Return the (X, Y) coordinate for the center point of the cell that contains the specified text.  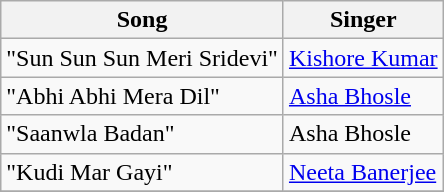
Singer (363, 20)
Neeta Banerjee (363, 172)
Song (142, 20)
"Kudi Mar Gayi" (142, 172)
"Abhi Abhi Mera Dil" (142, 96)
"Saanwla Badan" (142, 134)
Kishore Kumar (363, 58)
"Sun Sun Sun Meri Sridevi" (142, 58)
